For the text-containing cell, return its midpoint in [x, y] coordinate format. 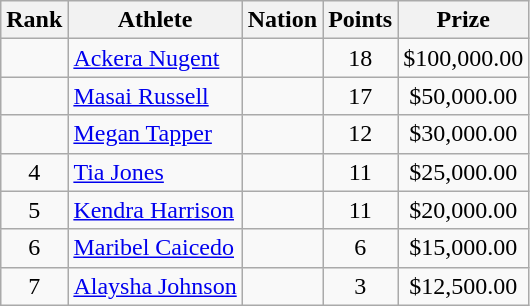
Prize [464, 20]
17 [360, 96]
$30,000.00 [464, 134]
Rank [34, 20]
3 [360, 286]
$15,000.00 [464, 248]
$100,000.00 [464, 58]
12 [360, 134]
Points [360, 20]
Tia Jones [155, 172]
$12,500.00 [464, 286]
$20,000.00 [464, 210]
$25,000.00 [464, 172]
5 [34, 210]
Athlete [155, 20]
18 [360, 58]
4 [34, 172]
Nation [282, 20]
Maribel Caicedo [155, 248]
Ackera Nugent [155, 58]
$50,000.00 [464, 96]
Alaysha Johnson [155, 286]
Masai Russell [155, 96]
Megan Tapper [155, 134]
7 [34, 286]
Kendra Harrison [155, 210]
